Detect which cell encompasses the target text, then output its [x, y] center coordinate. 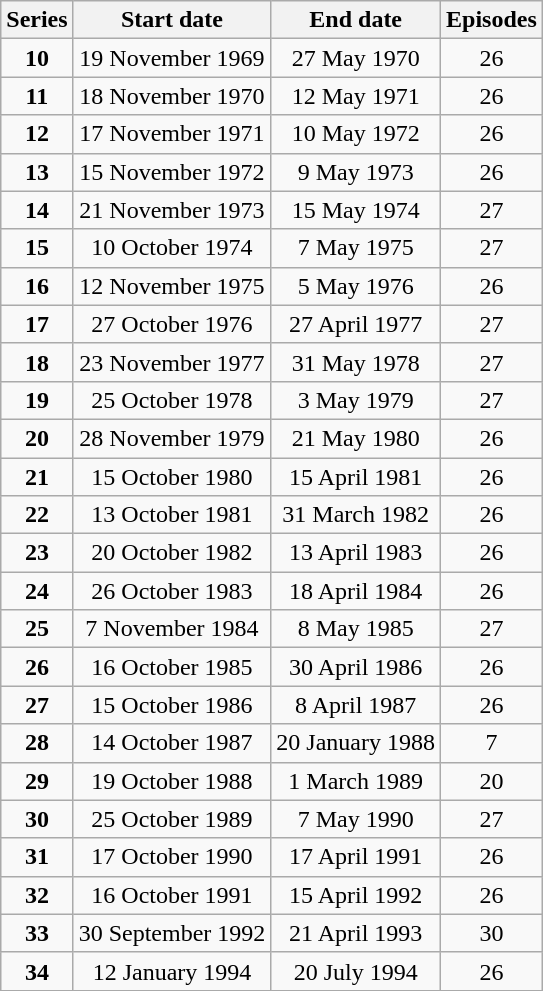
15 November 1972 [172, 172]
17 [37, 324]
28 November 1979 [172, 438]
21 [37, 477]
19 [37, 400]
15 April 1992 [356, 895]
31 May 1978 [356, 362]
7 May 1990 [356, 819]
16 October 1991 [172, 895]
12 November 1975 [172, 286]
18 April 1984 [356, 591]
20 January 1988 [356, 743]
31 March 1982 [356, 515]
7 [492, 743]
26 October 1983 [172, 591]
27 April 1977 [356, 324]
27 October 1976 [172, 324]
17 April 1991 [356, 857]
18 November 1970 [172, 96]
9 May 1973 [356, 172]
21 November 1973 [172, 210]
25 October 1978 [172, 400]
10 [37, 58]
18 [37, 362]
33 [37, 933]
20 July 1994 [356, 971]
12 January 1994 [172, 971]
17 October 1990 [172, 857]
19 October 1988 [172, 781]
16 [37, 286]
Series [37, 20]
22 [37, 515]
10 October 1974 [172, 248]
1 March 1989 [356, 781]
25 [37, 629]
5 May 1976 [356, 286]
8 May 1985 [356, 629]
7 May 1975 [356, 248]
Start date [172, 20]
23 November 1977 [172, 362]
15 October 1980 [172, 477]
12 May 1971 [356, 96]
28 [37, 743]
11 [37, 96]
10 May 1972 [356, 134]
15 May 1974 [356, 210]
25 October 1989 [172, 819]
16 October 1985 [172, 667]
13 April 1983 [356, 553]
21 May 1980 [356, 438]
15 October 1986 [172, 705]
30 April 1986 [356, 667]
34 [37, 971]
21 April 1993 [356, 933]
3 May 1979 [356, 400]
32 [37, 895]
27 May 1970 [356, 58]
14 [37, 210]
31 [37, 857]
15 [37, 248]
15 April 1981 [356, 477]
7 November 1984 [172, 629]
20 October 1982 [172, 553]
13 [37, 172]
24 [37, 591]
30 September 1992 [172, 933]
23 [37, 553]
19 November 1969 [172, 58]
29 [37, 781]
8 April 1987 [356, 705]
End date [356, 20]
12 [37, 134]
13 October 1981 [172, 515]
17 November 1971 [172, 134]
14 October 1987 [172, 743]
Episodes [492, 20]
